Scan for the cell matching the given text and deliver its (X, Y) coordinate at center. 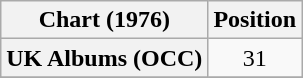
Chart (1976) (104, 20)
UK Albums (OCC) (104, 58)
Position (255, 20)
31 (255, 58)
